Detect which cell encompasses the target text, then output its (X, Y) center coordinate. 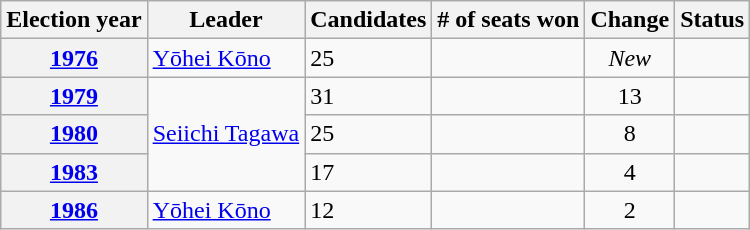
1986 (74, 210)
1976 (74, 58)
Election year (74, 20)
Leader (226, 20)
17 (368, 172)
Status (712, 20)
# of seats won (508, 20)
1983 (74, 172)
13 (630, 96)
Candidates (368, 20)
2 (630, 210)
1979 (74, 96)
31 (368, 96)
Seiichi Tagawa (226, 134)
1980 (74, 134)
12 (368, 210)
4 (630, 172)
New (630, 58)
Change (630, 20)
8 (630, 134)
